Return the (x, y) coordinate for the center point of the cell that contains the specified text.  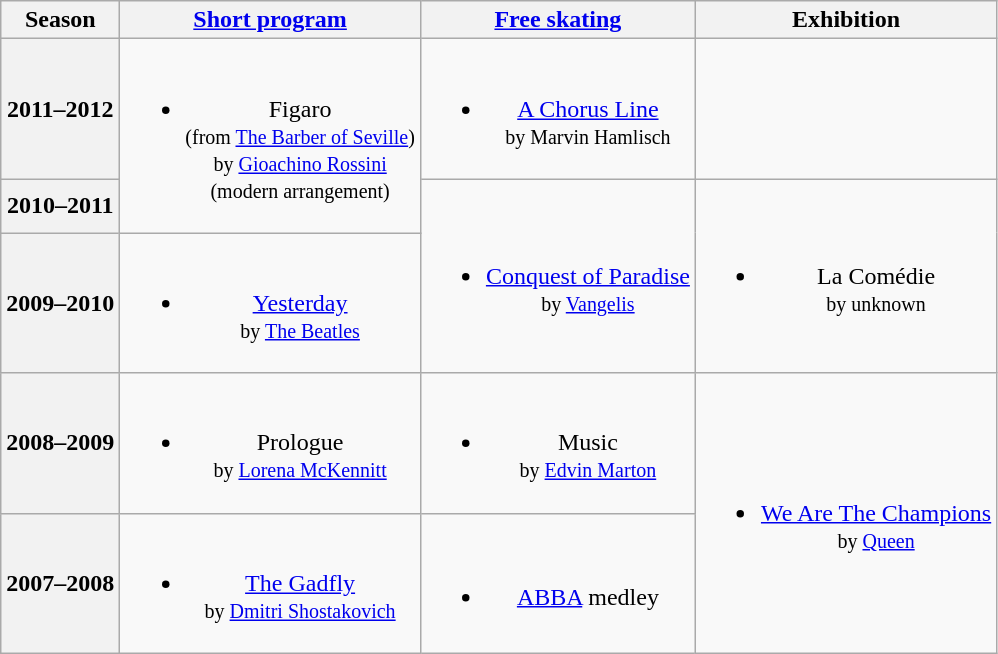
2010–2011 (60, 206)
The Gadfly by Dmitri Shostakovich (270, 583)
2009–2010 (60, 303)
2007–2008 (60, 583)
Short program (270, 20)
A Chorus Line by Marvin Hamlisch (558, 109)
Exhibition (846, 20)
2011–2012 (60, 109)
2008–2009 (60, 443)
Conquest of Paradise by Vangelis (558, 276)
ABBA medley (558, 583)
La Comédie by unknown (846, 276)
Music by Edvin Marton (558, 443)
Prologue by Lorena McKennitt (270, 443)
We Are The Champions by Queen (846, 513)
Season (60, 20)
Free skating (558, 20)
Figaro (from The Barber of Seville) by Gioachino Rossini (modern arrangement) (270, 136)
Yesterday by The Beatles (270, 303)
